Determine the [X, Y] coordinate at the center of the cell enclosing the given text.  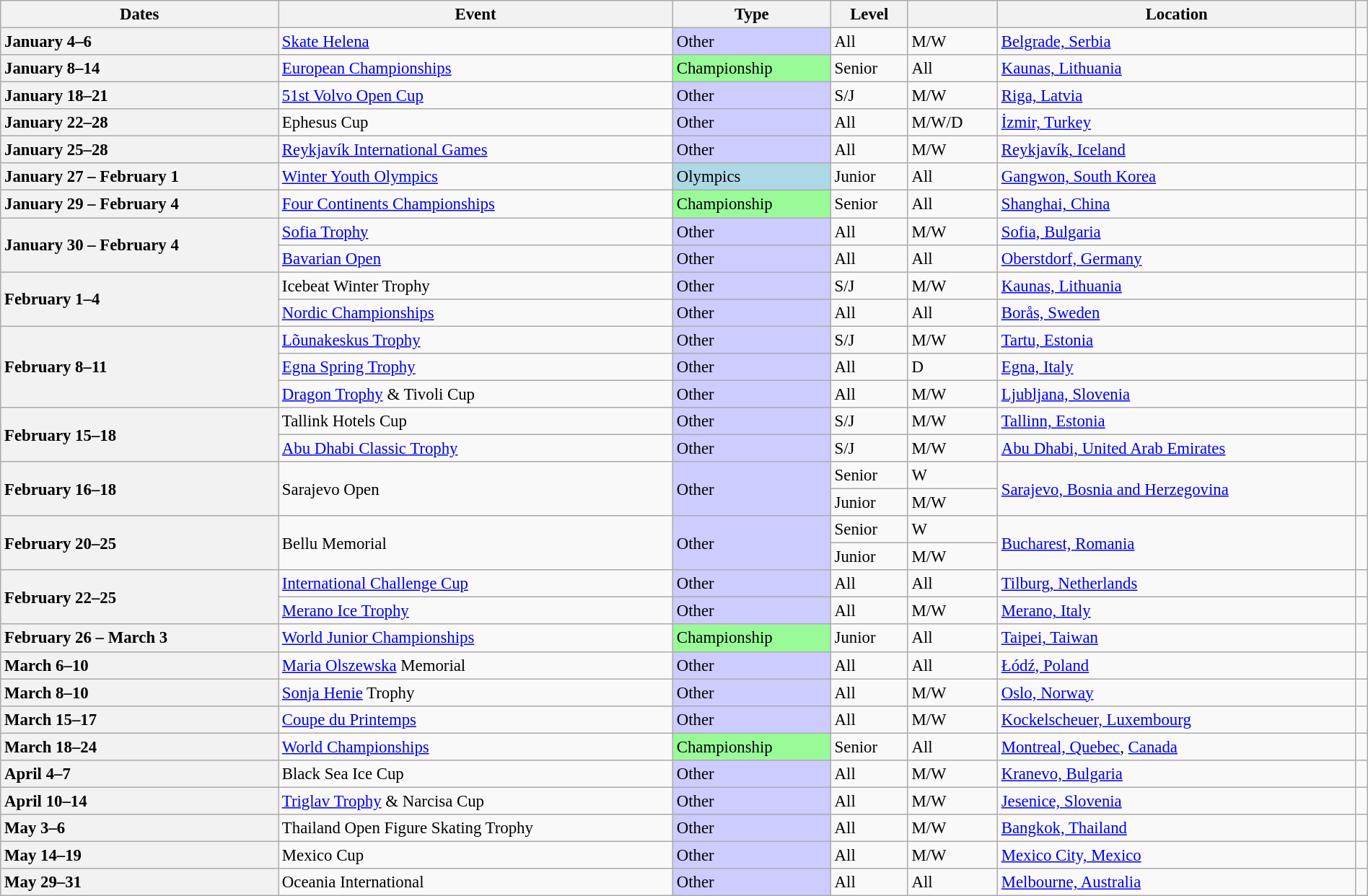
Tallink Hotels Cup [476, 421]
Borås, Sweden [1176, 312]
Taipei, Taiwan [1176, 638]
Thailand Open Figure Skating Trophy [476, 828]
Sonja Henie Trophy [476, 693]
May 3–6 [140, 828]
Type [752, 14]
Ephesus Cup [476, 123]
Winter Youth Olympics [476, 177]
March 8–10 [140, 693]
Sofia Trophy [476, 232]
Sofia, Bulgaria [1176, 232]
Egna Spring Trophy [476, 367]
Jesenice, Slovenia [1176, 801]
Belgrade, Serbia [1176, 42]
Black Sea Ice Cup [476, 774]
Skate Helena [476, 42]
Bellu Memorial [476, 543]
Bucharest, Romania [1176, 543]
May 29–31 [140, 882]
Mexico Cup [476, 855]
Riga, Latvia [1176, 96]
M/W/D [952, 123]
March 18–24 [140, 747]
Tartu, Estonia [1176, 340]
Nordic Championships [476, 312]
Location [1176, 14]
Merano Ice Trophy [476, 611]
Reykjavík, Iceland [1176, 150]
Tallinn, Estonia [1176, 421]
Mexico City, Mexico [1176, 855]
Oslo, Norway [1176, 693]
Event [476, 14]
İzmir, Turkey [1176, 123]
Dates [140, 14]
International Challenge Cup [476, 584]
January 18–21 [140, 96]
Dragon Trophy & Tivoli Cup [476, 394]
Bangkok, Thailand [1176, 828]
January 29 – February 4 [140, 204]
February 20–25 [140, 543]
Olympics [752, 177]
February 8–11 [140, 366]
Level [869, 14]
Maria Olszewska Memorial [476, 665]
Abu Dhabi, United Arab Emirates [1176, 448]
D [952, 367]
February 26 – March 3 [140, 638]
Reykjavík International Games [476, 150]
March 15–17 [140, 719]
Egna, Italy [1176, 367]
European Championships [476, 69]
Gangwon, South Korea [1176, 177]
World Junior Championships [476, 638]
Coupe du Printemps [476, 719]
Ljubljana, Slovenia [1176, 394]
Oceania International [476, 882]
Kranevo, Bulgaria [1176, 774]
Montreal, Quebec, Canada [1176, 747]
January 22–28 [140, 123]
May 14–19 [140, 855]
Tilburg, Netherlands [1176, 584]
February 16–18 [140, 489]
Shanghai, China [1176, 204]
January 25–28 [140, 150]
February 1–4 [140, 299]
Triglav Trophy & Narcisa Cup [476, 801]
April 4–7 [140, 774]
April 10–14 [140, 801]
Sarajevo Open [476, 489]
World Championships [476, 747]
Kockelscheuer, Luxembourg [1176, 719]
February 15–18 [140, 434]
January 4–6 [140, 42]
February 22–25 [140, 597]
Sarajevo, Bosnia and Herzegovina [1176, 489]
Łódź, Poland [1176, 665]
Lõunakeskus Trophy [476, 340]
January 8–14 [140, 69]
March 6–10 [140, 665]
51st Volvo Open Cup [476, 96]
Abu Dhabi Classic Trophy [476, 448]
Melbourne, Australia [1176, 882]
Merano, Italy [1176, 611]
Four Continents Championships [476, 204]
January 27 – February 1 [140, 177]
Oberstdorf, Germany [1176, 258]
January 30 – February 4 [140, 245]
Bavarian Open [476, 258]
Icebeat Winter Trophy [476, 286]
